Extract the (x, y) coordinate from the center of the cell holding the provided text.  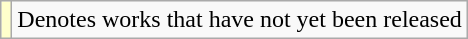
Denotes works that have not yet been released (240, 20)
